Find where the given text appears and provide that cell's center as [x, y] coordinate. 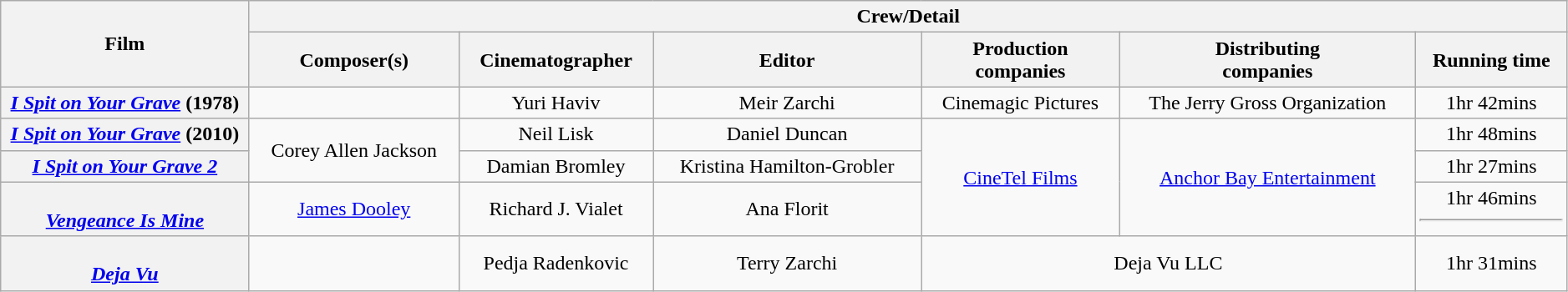
Cinemagic Pictures [1021, 103]
CineTel Films [1021, 177]
Terry Zarchi [787, 264]
Deja Vu [125, 264]
1hr 42mins [1491, 103]
Vengeance Is Mine [125, 209]
1hr 27mins [1491, 166]
The Jerry Gross Organization [1267, 103]
Composer(s) [354, 60]
Richard J. Vialet [556, 209]
Deja Vu LLC [1169, 264]
Meir Zarchi [787, 103]
Damian Bromley [556, 166]
Editor [787, 60]
Production companies [1021, 60]
Ana Florit [787, 209]
Kristina Hamilton-Grobler [787, 166]
1hr 46mins [1491, 209]
I Spit on Your Grave (1978) [125, 103]
Anchor Bay Entertainment [1267, 177]
I Spit on Your Grave 2 [125, 166]
Distributing companies [1267, 60]
1hr 48mins [1491, 134]
Neil Lisk [556, 134]
Yuri Haviv [556, 103]
1hr 31mins [1491, 264]
Running time [1491, 60]
Cinematographer [556, 60]
Crew/Detail [908, 17]
Pedja Radenkovic [556, 264]
James Dooley [354, 209]
Film [125, 43]
I Spit on Your Grave (2010) [125, 134]
Corey Allen Jackson [354, 150]
Daniel Duncan [787, 134]
